Return the [X, Y] coordinate for the center point of the cell that contains the specified text.  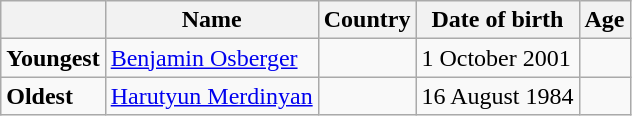
Harutyun Merdinyan [212, 96]
Name [212, 20]
Country [367, 20]
1 October 2001 [498, 58]
16 August 1984 [498, 96]
Benjamin Osberger [212, 58]
Age [604, 20]
Oldest [53, 96]
Date of birth [498, 20]
Youngest [53, 58]
